Find where the given text appears and provide that cell's center as (X, Y) coordinate. 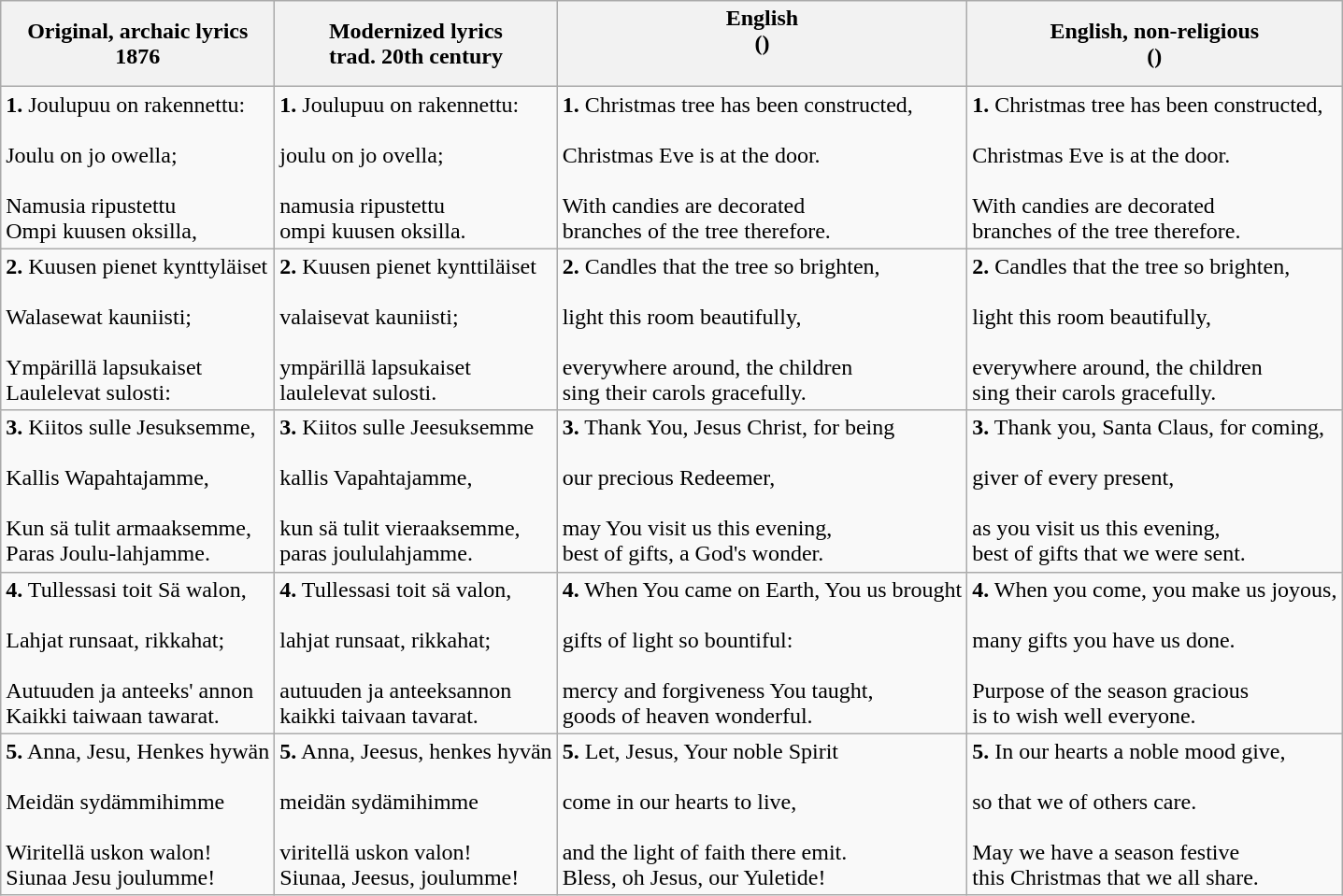
5. Let, Jesus, Your noble Spiritcome in our hearts to live, and the light of faith there emit. Bless, oh Jesus, our Yuletide! (763, 815)
English, non-religious() (1155, 44)
5. Anna, Jeesus, henkes hyvänmeidän sydämihimme viritellä uskon valon! Siunaa, Jeesus, joulumme! (416, 815)
5. In our hearts a noble mood give,so that we of others care. May we have a season festive this Christmas that we all share. (1155, 815)
2. Kuusen pienet kynttyläisetWalasewat kauniisti; Ympärillä lapsukaiset Laulelevat sulosti: (138, 329)
English() (763, 44)
4. Tullessasi toit Sä walon,Lahjat runsaat, rikkahat; Autuuden ja anteeks' annon Kaikki taiwaan tawarat. (138, 652)
1. Joulupuu on rakennettu:Joulu on jo owella; Namusia ripustettu Ompi kuusen oksilla, (138, 168)
4. When you come, you make us joyous,many gifts you have us done. Purpose of the season gracious is to wish well everyone. (1155, 652)
3. Kiitos sulle Jesuksemme,Kallis Wapahtajamme, Kun sä tulit armaaksemme, Paras Joulu-lahjamme. (138, 491)
3. Kiitos sulle Jeesuksemmekallis Vapahtajamme, kun sä tulit vieraaksemme, paras joululahjamme. (416, 491)
4. When You came on Earth, You us broughtgifts of light so bountiful: mercy and forgiveness You taught, goods of heaven wonderful. (763, 652)
3. Thank You, Jesus Christ, for beingour precious Redeemer, may You visit us this evening, best of gifts, a God's wonder. (763, 491)
3. Thank you, Santa Claus, for coming,giver of every present, as you visit us this evening, best of gifts that we were sent. (1155, 491)
1. Joulupuu on rakennettu:joulu on jo ovella; namusia ripustettu ompi kuusen oksilla. (416, 168)
5. Anna, Jesu, Henkes hywänMeidän sydämmihimme Wiritellä uskon walon! Siunaa Jesu joulumme! (138, 815)
2. Kuusen pienet kynttiläisetvalaisevat kauniisti; ympärillä lapsukaiset laulelevat sulosti. (416, 329)
Original, archaic lyrics1876 (138, 44)
Modernized lyricstrad. 20th century (416, 44)
4. Tullessasi toit sä valon,lahjat runsaat, rikkahat; autuuden ja anteeksannon kaikki taivaan tavarat. (416, 652)
